Search for the cell housing the specified text and yield its [x, y] center coordinate. 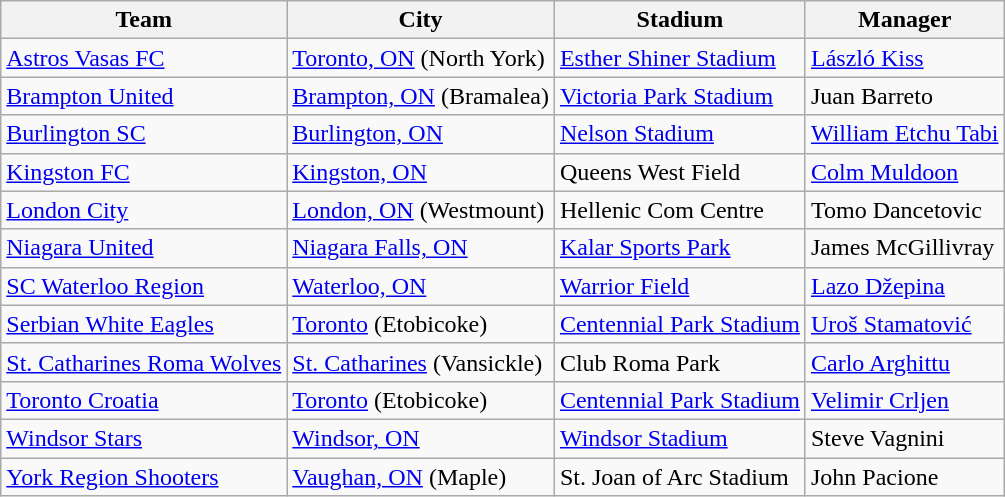
Team [144, 20]
Velimir Crljen [904, 400]
Juan Barreto [904, 96]
Lazo Džepina [904, 286]
St. Joan of Arc Stadium [680, 477]
Manager [904, 20]
Burlington SC [144, 134]
Carlo Arghittu [904, 362]
Toronto Croatia [144, 400]
Windsor Stadium [680, 438]
Club Roma Park [680, 362]
London City [144, 210]
Windsor Stars [144, 438]
Kalar Sports Park [680, 248]
St. Catharines (Vansickle) [421, 362]
Burlington, ON [421, 134]
Serbian White Eagles [144, 324]
Colm Muldoon [904, 172]
John Pacione [904, 477]
SC Waterloo Region [144, 286]
Tomo Dancetovic [904, 210]
Nelson Stadium [680, 134]
Stadium [680, 20]
Steve Vagnini [904, 438]
Kingston FC [144, 172]
Astros Vasas FC [144, 58]
Brampton United [144, 96]
St. Catharines Roma Wolves [144, 362]
City [421, 20]
James McGillivray [904, 248]
Toronto, ON (North York) [421, 58]
Victoria Park Stadium [680, 96]
Hellenic Com Centre [680, 210]
László Kiss [904, 58]
Uroš Stamatović [904, 324]
William Etchu Tabi [904, 134]
Vaughan, ON (Maple) [421, 477]
Queens West Field [680, 172]
London, ON (Westmount) [421, 210]
Brampton, ON (Bramalea) [421, 96]
Niagara United [144, 248]
Windsor, ON [421, 438]
Esther Shiner Stadium [680, 58]
Niagara Falls, ON [421, 248]
Warrior Field [680, 286]
York Region Shooters [144, 477]
Kingston, ON [421, 172]
Waterloo, ON [421, 286]
